Provide the (X, Y) coordinate of the cell's center where the given text is located.  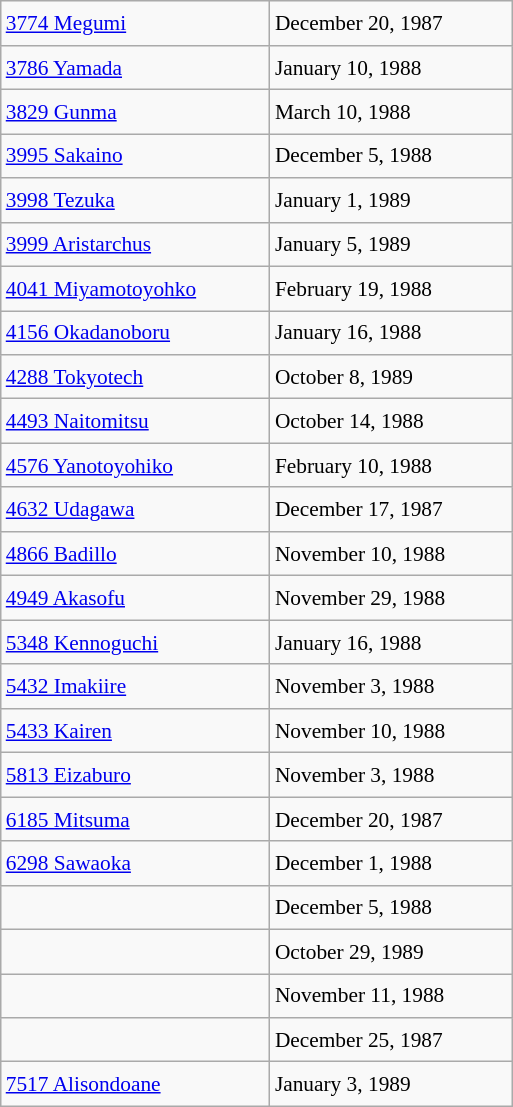
3829 Gunma (136, 112)
February 10, 1988 (391, 465)
5433 Kairen (136, 730)
4493 Naitomitsu (136, 421)
October 14, 1988 (391, 421)
4949 Akasofu (136, 598)
4632 Udagawa (136, 509)
December 17, 1987 (391, 509)
October 29, 1989 (391, 951)
February 19, 1988 (391, 288)
December 1, 1988 (391, 863)
5813 Eizaburo (136, 775)
November 11, 1988 (391, 996)
5432 Imakiire (136, 686)
6298 Sawaoka (136, 863)
5348 Kennoguchi (136, 642)
December 25, 1987 (391, 1040)
4866 Badillo (136, 554)
January 1, 1989 (391, 200)
6185 Mitsuma (136, 819)
January 10, 1988 (391, 67)
4156 Okadanoboru (136, 333)
January 3, 1989 (391, 1084)
7517 Alisondoane (136, 1084)
3998 Tezuka (136, 200)
3774 Megumi (136, 23)
4041 Miyamotoyohko (136, 288)
3999 Aristarchus (136, 244)
4288 Tokyotech (136, 377)
January 5, 1989 (391, 244)
October 8, 1989 (391, 377)
3786 Yamada (136, 67)
November 29, 1988 (391, 598)
3995 Sakaino (136, 156)
4576 Yanotoyohiko (136, 465)
March 10, 1988 (391, 112)
